Return the [x, y] coordinate for the center point of the cell that contains the specified text.  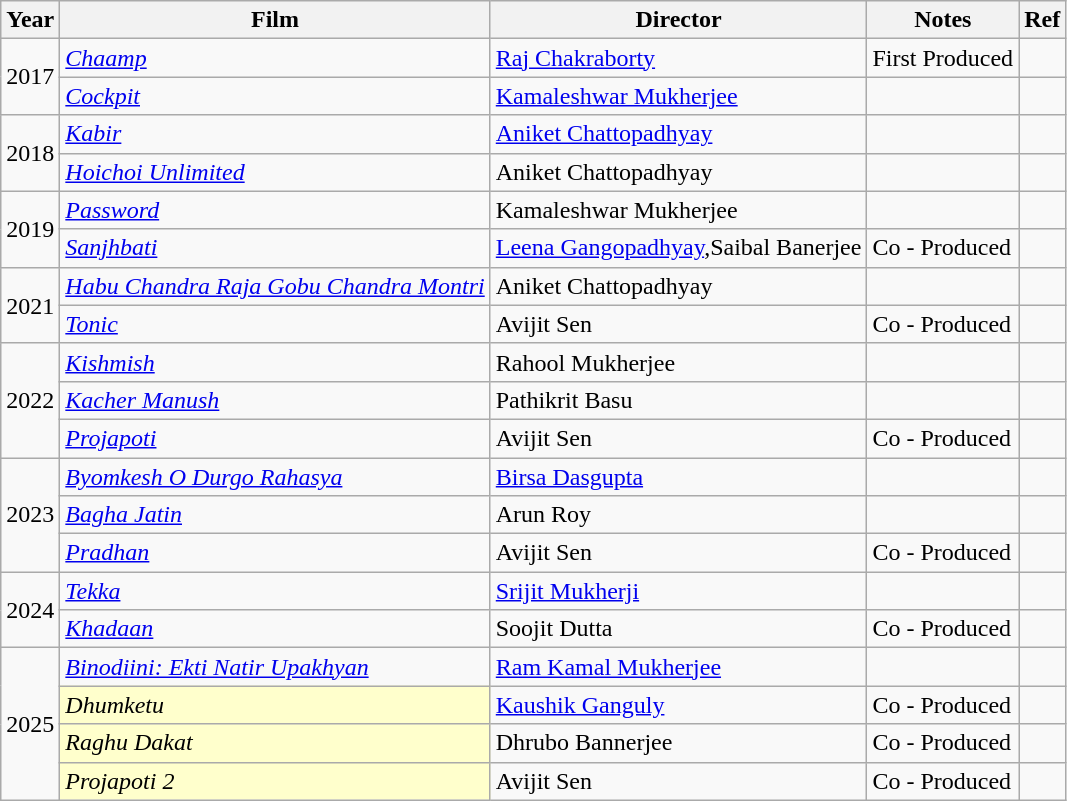
Pathikrit Basu [678, 400]
2021 [30, 305]
Tekka [275, 591]
Dhrubo Bannerjee [678, 743]
Pradhan [275, 553]
Leena Gangopadhyay,Saibal Banerjee [678, 248]
Chaamp [275, 58]
First Produced [943, 58]
Raj Chakraborty [678, 58]
Password [275, 210]
2018 [30, 153]
2017 [30, 77]
Kaushik Ganguly [678, 705]
Bagha Jatin [275, 515]
2019 [30, 229]
Soojit Dutta [678, 629]
Kacher Manush [275, 400]
2023 [30, 515]
Srijit Mukherji [678, 591]
Birsa Dasgupta [678, 477]
Habu Chandra Raja Gobu Chandra Montri [275, 286]
Raghu Dakat [275, 743]
Ram Kamal Mukherjee [678, 667]
Dhumketu [275, 705]
Ref [1042, 20]
Hoichoi Unlimited [275, 172]
2024 [30, 610]
2025 [30, 724]
Rahool Mukherjee [678, 362]
Binodiini: Ekti Natir Upakhyan [275, 667]
Tonic [275, 324]
Cockpit [275, 96]
2022 [30, 400]
Film [275, 20]
Kabir [275, 134]
Kishmish [275, 362]
Notes [943, 20]
Director [678, 20]
Byomkesh O Durgo Rahasya [275, 477]
Year [30, 20]
Projapoti 2 [275, 781]
Projapoti [275, 438]
Arun Roy [678, 515]
Sanjhbati [275, 248]
Khadaan [275, 629]
